For the text-containing cell, return its midpoint in (x, y) coordinate format. 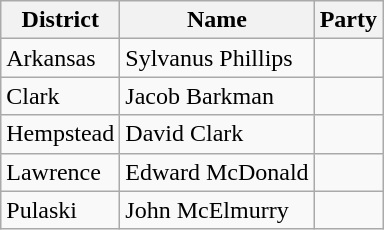
Hempstead (60, 134)
Clark (60, 96)
Edward McDonald (217, 172)
Arkansas (60, 58)
Party (348, 20)
Jacob Barkman (217, 96)
Lawrence (60, 172)
Name (217, 20)
Sylvanus Phillips (217, 58)
Pulaski (60, 210)
John McElmurry (217, 210)
David Clark (217, 134)
District (60, 20)
